Locate the cell with the specified text and output its [X, Y] center coordinate. 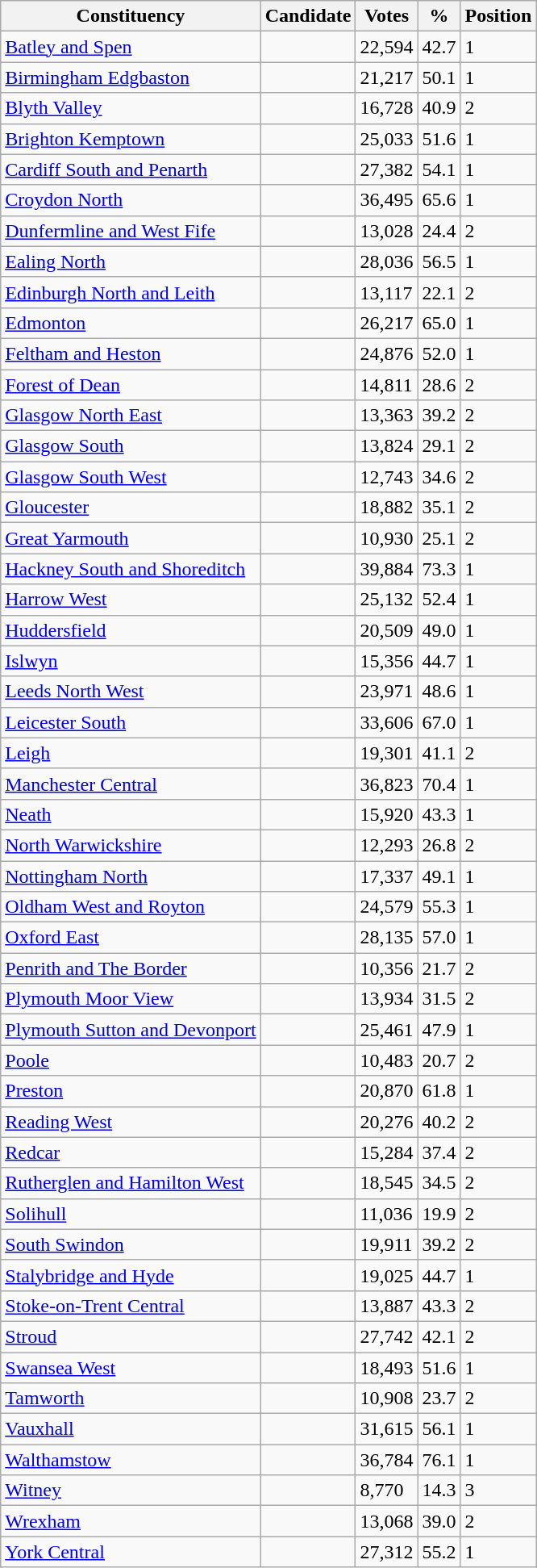
21.7 [439, 968]
15,356 [387, 661]
56.5 [439, 261]
Great Yarmouth [131, 538]
65.6 [439, 200]
Plymouth Moor View [131, 999]
Redcar [131, 1152]
Solihull [131, 1214]
Swansea West [131, 1368]
Brighton Kemptown [131, 139]
19,911 [387, 1244]
Votes [387, 16]
24,876 [387, 353]
49.0 [439, 630]
Harrow West [131, 600]
3 [498, 1491]
Stroud [131, 1336]
19,025 [387, 1275]
Nottingham North [131, 876]
29.1 [439, 446]
36,784 [387, 1460]
54.1 [439, 169]
57.0 [439, 938]
Walthamstow [131, 1460]
13,887 [387, 1306]
Wrexham [131, 1521]
Vauxhall [131, 1429]
Manchester Central [131, 784]
25.1 [439, 538]
17,337 [387, 876]
24,579 [387, 907]
39.0 [439, 1521]
52.4 [439, 600]
Position [498, 16]
Stalybridge and Hyde [131, 1275]
56.1 [439, 1429]
76.1 [439, 1460]
27,312 [387, 1552]
York Central [131, 1552]
Feltham and Heston [131, 353]
40.9 [439, 108]
10,930 [387, 538]
33,606 [387, 722]
8,770 [387, 1491]
27,382 [387, 169]
Poole [131, 1060]
61.8 [439, 1091]
12,293 [387, 845]
48.6 [439, 692]
52.0 [439, 353]
42.1 [439, 1336]
65.0 [439, 323]
28,135 [387, 938]
14,811 [387, 385]
26,217 [387, 323]
10,483 [387, 1060]
25,132 [387, 600]
Glasgow North East [131, 416]
Neath [131, 814]
Islwyn [131, 661]
42.7 [439, 47]
12,743 [387, 477]
Forest of Dean [131, 385]
23,971 [387, 692]
10,908 [387, 1399]
31,615 [387, 1429]
23.7 [439, 1399]
28,036 [387, 261]
18,493 [387, 1368]
20.7 [439, 1060]
Preston [131, 1091]
13,934 [387, 999]
34.6 [439, 477]
26.8 [439, 845]
Tamworth [131, 1399]
13,824 [387, 446]
North Warwickshire [131, 845]
10,356 [387, 968]
Glasgow South [131, 446]
Huddersfield [131, 630]
35.1 [439, 508]
20,276 [387, 1122]
South Swindon [131, 1244]
49.1 [439, 876]
47.9 [439, 1030]
Glasgow South West [131, 477]
Batley and Spen [131, 47]
18,545 [387, 1183]
34.5 [439, 1183]
Penrith and The Border [131, 968]
Leeds North West [131, 692]
18,882 [387, 508]
11,036 [387, 1214]
41.1 [439, 753]
Witney [131, 1491]
Stoke-on-Trent Central [131, 1306]
20,870 [387, 1091]
Leicester South [131, 722]
15,284 [387, 1152]
15,920 [387, 814]
Gloucester [131, 508]
19,301 [387, 753]
28.6 [439, 385]
73.3 [439, 569]
55.2 [439, 1552]
Oldham West and Royton [131, 907]
55.3 [439, 907]
70.4 [439, 784]
Blyth Valley [131, 108]
Edmonton [131, 323]
Ealing North [131, 261]
21,217 [387, 77]
Leigh [131, 753]
31.5 [439, 999]
Dunfermline and West Fife [131, 231]
67.0 [439, 722]
Edinburgh North and Leith [131, 292]
14.3 [439, 1491]
40.2 [439, 1122]
25,461 [387, 1030]
Rutherglen and Hamilton West [131, 1183]
Candidate [308, 16]
19.9 [439, 1214]
Cardiff South and Penarth [131, 169]
16,728 [387, 108]
50.1 [439, 77]
Constituency [131, 16]
27,742 [387, 1336]
13,068 [387, 1521]
36,823 [387, 784]
Birmingham Edgbaston [131, 77]
22,594 [387, 47]
25,033 [387, 139]
% [439, 16]
13,028 [387, 231]
39,884 [387, 569]
37.4 [439, 1152]
Reading West [131, 1122]
Croydon North [131, 200]
Plymouth Sutton and Devonport [131, 1030]
13,117 [387, 292]
24.4 [439, 231]
13,363 [387, 416]
Hackney South and Shoreditch [131, 569]
20,509 [387, 630]
Oxford East [131, 938]
22.1 [439, 292]
36,495 [387, 200]
